Provide the [x, y] coordinate of the cell's center where the given text is located.  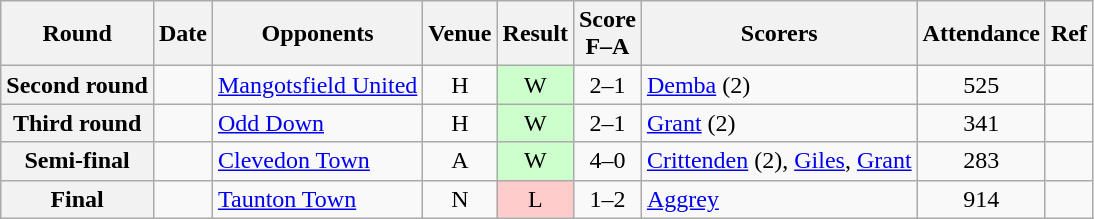
L [535, 199]
Date [182, 34]
914 [981, 199]
Crittenden (2), Giles, Grant [779, 161]
Third round [78, 123]
ScoreF–A [607, 34]
Taunton Town [317, 199]
Semi-final [78, 161]
Demba (2) [779, 85]
N [460, 199]
Attendance [981, 34]
341 [981, 123]
Final [78, 199]
Ref [1068, 34]
Opponents [317, 34]
Mangotsfield United [317, 85]
Venue [460, 34]
Aggrey [779, 199]
Grant (2) [779, 123]
283 [981, 161]
Clevedon Town [317, 161]
4–0 [607, 161]
A [460, 161]
Second round [78, 85]
Scorers [779, 34]
525 [981, 85]
1–2 [607, 199]
Result [535, 34]
Odd Down [317, 123]
Round [78, 34]
